Locate the cell with the specified text and output its [x, y] center coordinate. 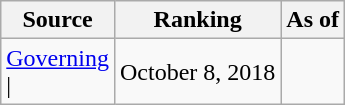
October 8, 2018 [197, 72]
Source [58, 20]
As of [313, 20]
Governing| [58, 72]
Ranking [197, 20]
